Return (x, y) of the center of cell containing provided text 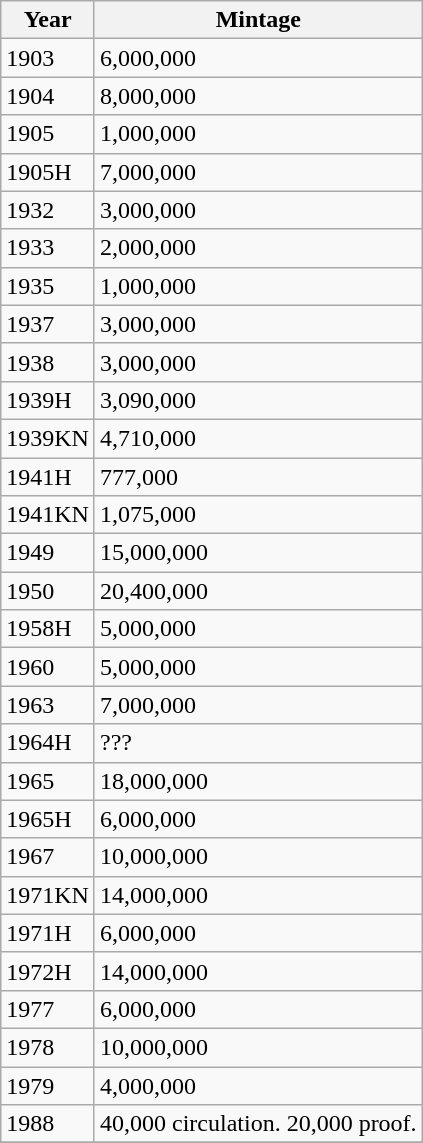
1937 (48, 324)
40,000 circulation. 20,000 proof. (258, 1124)
1933 (48, 248)
15,000,000 (258, 553)
??? (258, 743)
1967 (48, 857)
1965H (48, 819)
1964H (48, 743)
1960 (48, 667)
1971KN (48, 895)
1939KN (48, 438)
8,000,000 (258, 96)
1938 (48, 362)
1939H (48, 400)
4,000,000 (258, 1085)
1935 (48, 286)
1978 (48, 1047)
1,075,000 (258, 515)
777,000 (258, 477)
2,000,000 (258, 248)
1904 (48, 96)
1950 (48, 591)
1941H (48, 477)
18,000,000 (258, 781)
4,710,000 (258, 438)
20,400,000 (258, 591)
1905 (48, 134)
1958H (48, 629)
1979 (48, 1085)
1971H (48, 933)
Mintage (258, 20)
1988 (48, 1124)
1972H (48, 971)
Year (48, 20)
1941KN (48, 515)
1932 (48, 210)
1977 (48, 1009)
1903 (48, 58)
1949 (48, 553)
3,090,000 (258, 400)
1963 (48, 705)
1965 (48, 781)
1905H (48, 172)
